Find where the given text appears and provide that cell's center as [x, y] coordinate. 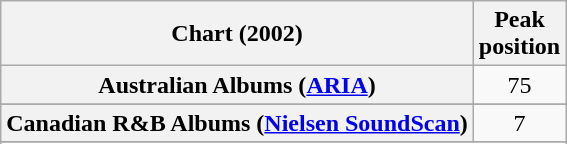
7 [519, 123]
Canadian R&B Albums (Nielsen SoundScan) [238, 123]
Chart (2002) [238, 34]
Peak position [519, 34]
Australian Albums (ARIA) [238, 85]
75 [519, 85]
